Capture the cell that displays the provided text and extract its [x, y] central coordinate. 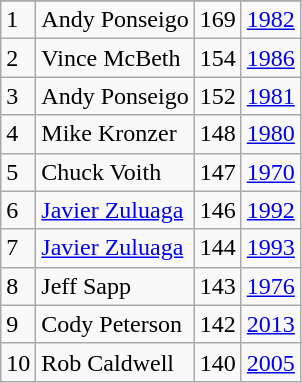
Mike Kronzer [115, 134]
1970 [270, 172]
1993 [270, 248]
1992 [270, 210]
1 [18, 20]
3 [18, 96]
Chuck Voith [115, 172]
169 [218, 20]
4 [18, 134]
143 [218, 286]
147 [218, 172]
1986 [270, 58]
152 [218, 96]
6 [18, 210]
7 [18, 248]
2 [18, 58]
1980 [270, 134]
146 [218, 210]
Cody Peterson [115, 324]
1982 [270, 20]
142 [218, 324]
148 [218, 134]
2013 [270, 324]
154 [218, 58]
Vince McBeth [115, 58]
8 [18, 286]
140 [218, 362]
9 [18, 324]
Jeff Sapp [115, 286]
1981 [270, 96]
144 [218, 248]
5 [18, 172]
2005 [270, 362]
Rob Caldwell [115, 362]
1976 [270, 286]
10 [18, 362]
